Output the [x, y] coordinate of the center of the cell containing the given text.  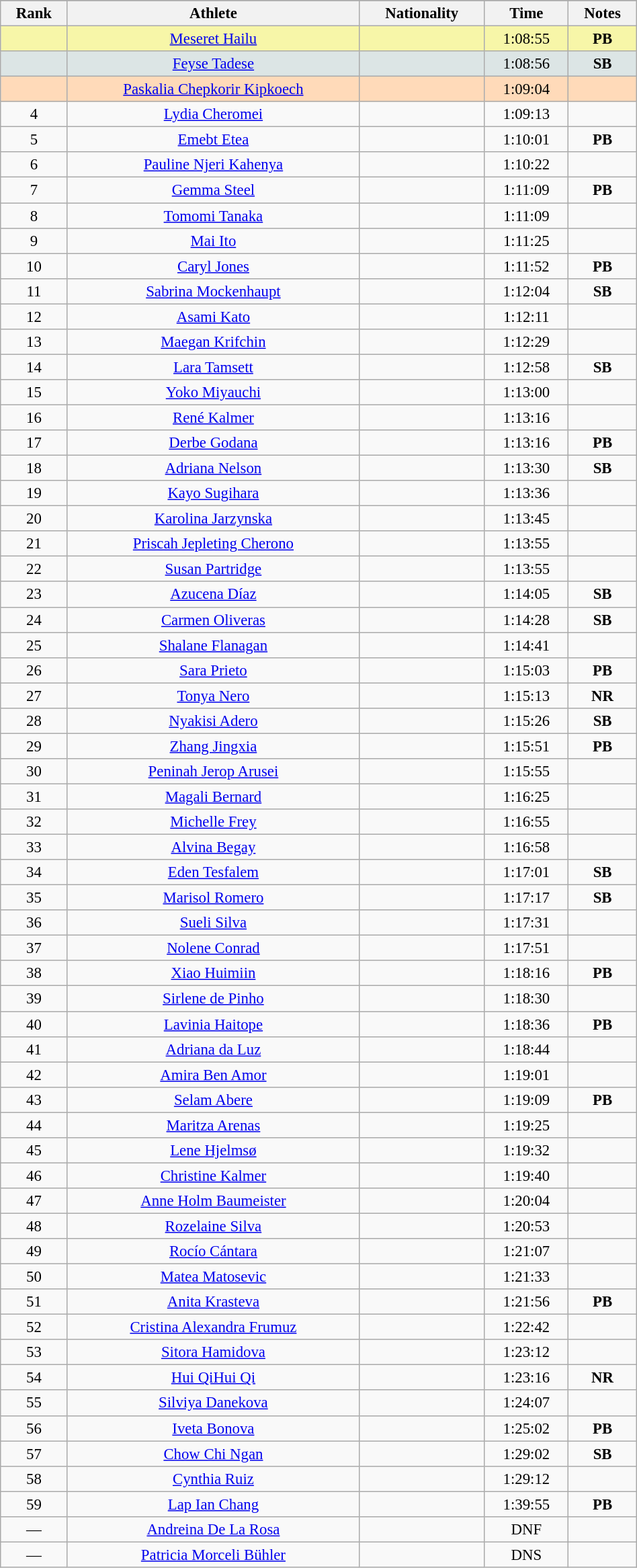
24 [34, 620]
1:18:44 [527, 1049]
1:17:01 [527, 872]
1:12:04 [527, 291]
Matea Matosevic [214, 1277]
Rozelaine Silva [214, 1226]
22 [34, 569]
1:14:28 [527, 620]
52 [34, 1327]
1:18:16 [527, 974]
1:16:25 [527, 796]
1:15:13 [527, 696]
Cynthia Ruiz [214, 1479]
32 [34, 822]
Lene Hjelmsø [214, 1151]
30 [34, 772]
Michelle Frey [214, 822]
Priscah Jepleting Cherono [214, 544]
1:09:04 [527, 89]
48 [34, 1226]
40 [34, 1024]
28 [34, 721]
1:18:36 [527, 1024]
34 [34, 872]
Sueli Silva [214, 923]
14 [34, 367]
8 [34, 216]
Maritza Arenas [214, 1125]
29 [34, 746]
Maegan Krifchin [214, 342]
1:18:30 [527, 999]
Alvina Begay [214, 848]
1:14:05 [527, 595]
58 [34, 1479]
Sara Prieto [214, 670]
Peninah Jerop Arusei [214, 772]
38 [34, 974]
1:17:51 [527, 948]
46 [34, 1175]
Tomomi Tanaka [214, 216]
57 [34, 1454]
DNS [527, 1555]
23 [34, 595]
1:21:56 [527, 1302]
Eden Tesfalem [214, 872]
Feyse Tadese [214, 64]
1:14:41 [527, 645]
Notes [602, 13]
Derbe Godana [214, 443]
Iveta Bonova [214, 1428]
Patricia Morceli Bühler [214, 1555]
49 [34, 1251]
1:19:25 [527, 1125]
Marisol Romero [214, 898]
21 [34, 544]
1:10:01 [527, 140]
Time [527, 13]
1:19:32 [527, 1151]
Athlete [214, 13]
Lara Tamsett [214, 367]
1:13:36 [527, 493]
54 [34, 1378]
10 [34, 266]
1:15:55 [527, 772]
Sitora Hamidova [214, 1352]
Adriana Nelson [214, 468]
50 [34, 1277]
25 [34, 645]
1:25:02 [527, 1428]
Caryl Jones [214, 266]
Cristina Alexandra Frumuz [214, 1327]
45 [34, 1151]
19 [34, 493]
Meseret Hailu [214, 39]
Shalane Flanagan [214, 645]
1:11:25 [527, 241]
59 [34, 1504]
1:12:58 [527, 367]
Rocío Cántara [214, 1251]
1:10:22 [527, 165]
Adriana da Luz [214, 1049]
37 [34, 948]
56 [34, 1428]
39 [34, 999]
55 [34, 1403]
1:11:52 [527, 266]
Rank [34, 13]
Lap Ian Chang [214, 1504]
Xiao Huimiin [214, 974]
43 [34, 1100]
1:08:55 [527, 39]
6 [34, 165]
Nolene Conrad [214, 948]
Sabrina Mockenhaupt [214, 291]
1:13:45 [527, 519]
1:15:03 [527, 670]
1:16:55 [527, 822]
Nyakisi Adero [214, 721]
1:21:07 [527, 1251]
Lavinia Haitope [214, 1024]
27 [34, 696]
René Kalmer [214, 417]
Gemma Steel [214, 190]
1:08:56 [527, 64]
1:13:30 [527, 468]
Chow Chi Ngan [214, 1454]
Nationality [422, 13]
Paskalia Chepkorir Kipkoech [214, 89]
47 [34, 1201]
1:16:58 [527, 848]
1:21:33 [527, 1277]
13 [34, 342]
Anne Holm Baumeister [214, 1201]
Mai Ito [214, 241]
36 [34, 923]
1:15:26 [527, 721]
1:13:00 [527, 393]
33 [34, 848]
7 [34, 190]
Asami Kato [214, 317]
Kayo Sugihara [214, 493]
1:15:51 [527, 746]
5 [34, 140]
18 [34, 468]
1:39:55 [527, 1504]
1:19:40 [527, 1175]
12 [34, 317]
1:09:13 [527, 114]
DNF [527, 1530]
1:23:16 [527, 1378]
1:24:07 [527, 1403]
Emebt Etea [214, 140]
4 [34, 114]
Lydia Cheromei [214, 114]
1:29:12 [527, 1479]
Pauline Njeri Kahenya [214, 165]
31 [34, 796]
Magali Bernard [214, 796]
Amira Ben Amor [214, 1075]
Hui QiHui Qi [214, 1378]
16 [34, 417]
11 [34, 291]
1:17:31 [527, 923]
Sirlene de Pinho [214, 999]
15 [34, 393]
20 [34, 519]
44 [34, 1125]
1:19:01 [527, 1075]
Yoko Miyauchi [214, 393]
1:12:11 [527, 317]
1:17:17 [527, 898]
Carmen Oliveras [214, 620]
26 [34, 670]
41 [34, 1049]
17 [34, 443]
Anita Krasteva [214, 1302]
Azucena Díaz [214, 595]
Karolina Jarzynska [214, 519]
Susan Partridge [214, 569]
Andreina De La Rosa [214, 1530]
51 [34, 1302]
Zhang Jingxia [214, 746]
1:23:12 [527, 1352]
35 [34, 898]
1:19:09 [527, 1100]
1:29:02 [527, 1454]
Tonya Nero [214, 696]
Silviya Danekova [214, 1403]
1:12:29 [527, 342]
42 [34, 1075]
1:20:04 [527, 1201]
Christine Kalmer [214, 1175]
53 [34, 1352]
Selam Abere [214, 1100]
9 [34, 241]
1:20:53 [527, 1226]
1:22:42 [527, 1327]
